Locate the cell with the specified text and output its (x, y) center coordinate. 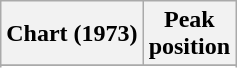
Chart (1973) (72, 34)
Peakposition (189, 34)
